Identify which cell holds the provided text, then report its (X, Y) central coordinate. 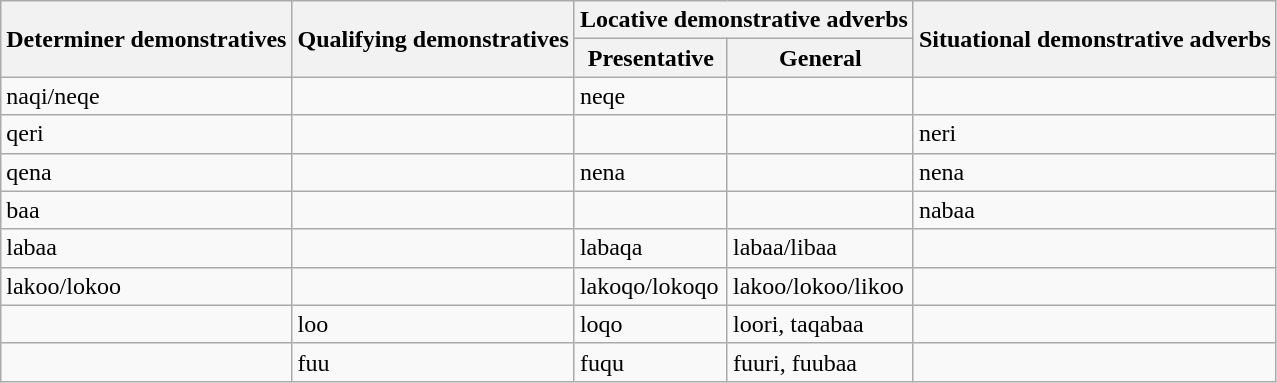
Presentative (650, 58)
labaa (146, 248)
General (820, 58)
Qualifying demonstratives (433, 39)
fuu (433, 362)
neri (1094, 134)
loori, taqabaa (820, 324)
loqo (650, 324)
qena (146, 172)
neqe (650, 96)
Determiner demonstratives (146, 39)
Locative demonstrative adverbs (744, 20)
baa (146, 210)
lakoo/lokoo (146, 286)
loo (433, 324)
Situational demonstrative adverbs (1094, 39)
naqi/neqe (146, 96)
qeri (146, 134)
labaqa (650, 248)
lakoo/lokoo/likoo (820, 286)
fuqu (650, 362)
lakoqo/lokoqo (650, 286)
nabaa (1094, 210)
labaa/libaa (820, 248)
fuuri, fuubaa (820, 362)
